Scan for the cell matching the given text and deliver its (x, y) coordinate at center. 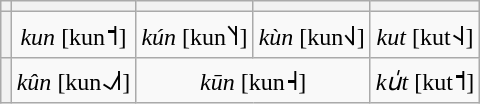
kun [kun˦] (74, 35)
kut [kut˧˨] (425, 35)
kûn [kun˨˩˦] (74, 80)
kūn [kun˧] (253, 80)
kún [kun˥˧] (194, 35)
ku̍t [kut˦] (425, 80)
kùn [kun˧˩] (312, 35)
